Output the (x, y) coordinate of the center of the cell containing the given text.  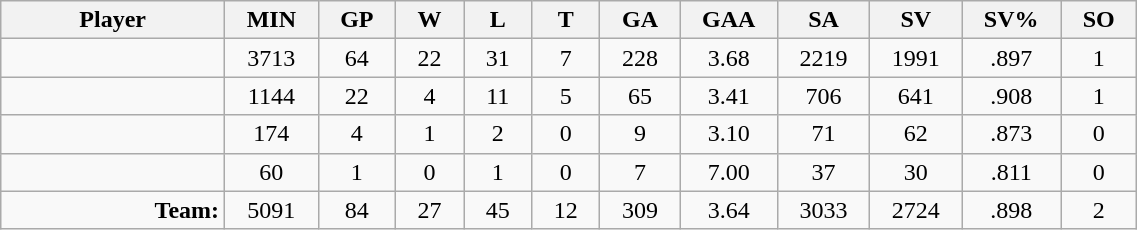
309 (640, 210)
228 (640, 58)
.908 (1012, 96)
641 (916, 96)
GA (640, 20)
37 (824, 172)
31 (498, 58)
5 (566, 96)
62 (916, 134)
2219 (824, 58)
706 (824, 96)
W (430, 20)
12 (566, 210)
T (566, 20)
1144 (272, 96)
Team: (113, 210)
.898 (1012, 210)
GAA (728, 20)
SV (916, 20)
.873 (1012, 134)
.897 (1012, 58)
3.68 (728, 58)
27 (430, 210)
L (498, 20)
64 (356, 58)
3713 (272, 58)
3.64 (728, 210)
Player (113, 20)
9 (640, 134)
SO (1099, 20)
3033 (824, 210)
3.41 (728, 96)
3.10 (728, 134)
MIN (272, 20)
SA (824, 20)
45 (498, 210)
7.00 (728, 172)
1991 (916, 58)
84 (356, 210)
65 (640, 96)
30 (916, 172)
11 (498, 96)
GP (356, 20)
71 (824, 134)
174 (272, 134)
60 (272, 172)
.811 (1012, 172)
5091 (272, 210)
2724 (916, 210)
SV% (1012, 20)
